Find where the given text appears and provide that cell's center as [X, Y] coordinate. 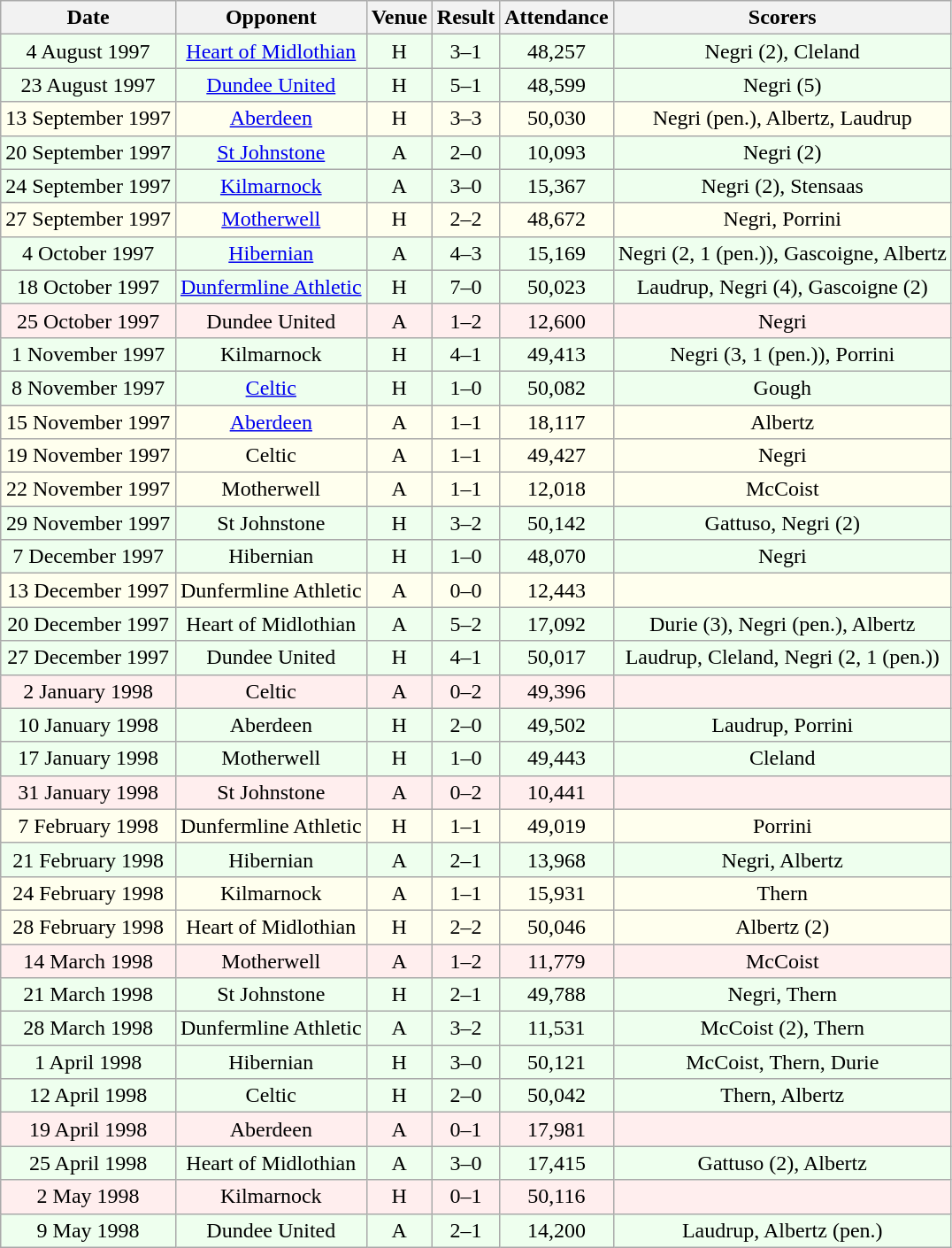
Negri (2), Cleland [782, 51]
7 December 1997 [88, 557]
Venue [399, 18]
1 April 1998 [88, 1062]
McCoist (2), Thern [782, 1028]
10 January 1998 [88, 725]
49,396 [557, 691]
27 September 1997 [88, 220]
10,441 [557, 792]
17 January 1998 [88, 759]
49,443 [557, 759]
Laudrup, Cleland, Negri (2, 1 (pen.)) [782, 658]
23 August 1997 [88, 85]
20 September 1997 [88, 152]
25 October 1997 [88, 320]
Result [465, 18]
17,415 [557, 1163]
15,931 [557, 893]
50,042 [557, 1096]
29 November 1997 [88, 523]
Negri (pen.), Albertz, Laudrup [782, 119]
49,019 [557, 826]
18,117 [557, 422]
15,367 [557, 186]
5–1 [465, 85]
Laudrup, Albertz (pen.) [782, 1230]
49,413 [557, 354]
20 December 1997 [88, 624]
Negri, Albertz [782, 859]
5–2 [465, 624]
3–1 [465, 51]
21 March 1998 [88, 995]
Gattuso, Negri (2) [782, 523]
4–3 [465, 253]
12,018 [557, 489]
Gough [782, 388]
12,443 [557, 590]
9 May 1998 [88, 1230]
22 November 1997 [88, 489]
12 April 1998 [88, 1096]
31 January 1998 [88, 792]
24 September 1997 [88, 186]
48,257 [557, 51]
11,779 [557, 960]
Negri (2), Stensaas [782, 186]
27 December 1997 [88, 658]
Negri (5) [782, 85]
Negri, Thern [782, 995]
13 December 1997 [88, 590]
50,017 [557, 658]
Negri, Porrini [782, 220]
Opponent [271, 18]
50,030 [557, 119]
50,082 [557, 388]
50,116 [557, 1197]
25 April 1998 [88, 1163]
Albertz [782, 422]
8 November 1997 [88, 388]
3–3 [465, 119]
50,142 [557, 523]
49,502 [557, 725]
Thern [782, 893]
Attendance [557, 18]
19 April 1998 [88, 1129]
15 November 1997 [88, 422]
Gattuso (2), Albertz [782, 1163]
50,023 [557, 287]
21 February 1998 [88, 859]
Negri (3, 1 (pen.)), Porrini [782, 354]
19 November 1997 [88, 456]
13 September 1997 [88, 119]
2 May 1998 [88, 1197]
28 February 1998 [88, 927]
Negri (2) [782, 152]
49,788 [557, 995]
McCoist, Thern, Durie [782, 1062]
Negri (2, 1 (pen.)), Gascoigne, Albertz [782, 253]
17,981 [557, 1129]
2 January 1998 [88, 691]
15,169 [557, 253]
7–0 [465, 287]
13,968 [557, 859]
24 February 1998 [88, 893]
17,092 [557, 624]
49,427 [557, 456]
14 March 1998 [88, 960]
Durie (3), Negri (pen.), Albertz [782, 624]
Laudrup, Porrini [782, 725]
50,046 [557, 927]
48,672 [557, 220]
1 November 1997 [88, 354]
4 October 1997 [88, 253]
50,121 [557, 1062]
Thern, Albertz [782, 1096]
18 October 1997 [88, 287]
7 February 1998 [88, 826]
48,070 [557, 557]
Scorers [782, 18]
12,600 [557, 320]
48,599 [557, 85]
Cleland [782, 759]
28 March 1998 [88, 1028]
Laudrup, Negri (4), Gascoigne (2) [782, 287]
Date [88, 18]
4 August 1997 [88, 51]
Porrini [782, 826]
Albertz (2) [782, 927]
14,200 [557, 1230]
0–0 [465, 590]
10,093 [557, 152]
11,531 [557, 1028]
